Search for the cell housing the specified text and yield its (x, y) center coordinate. 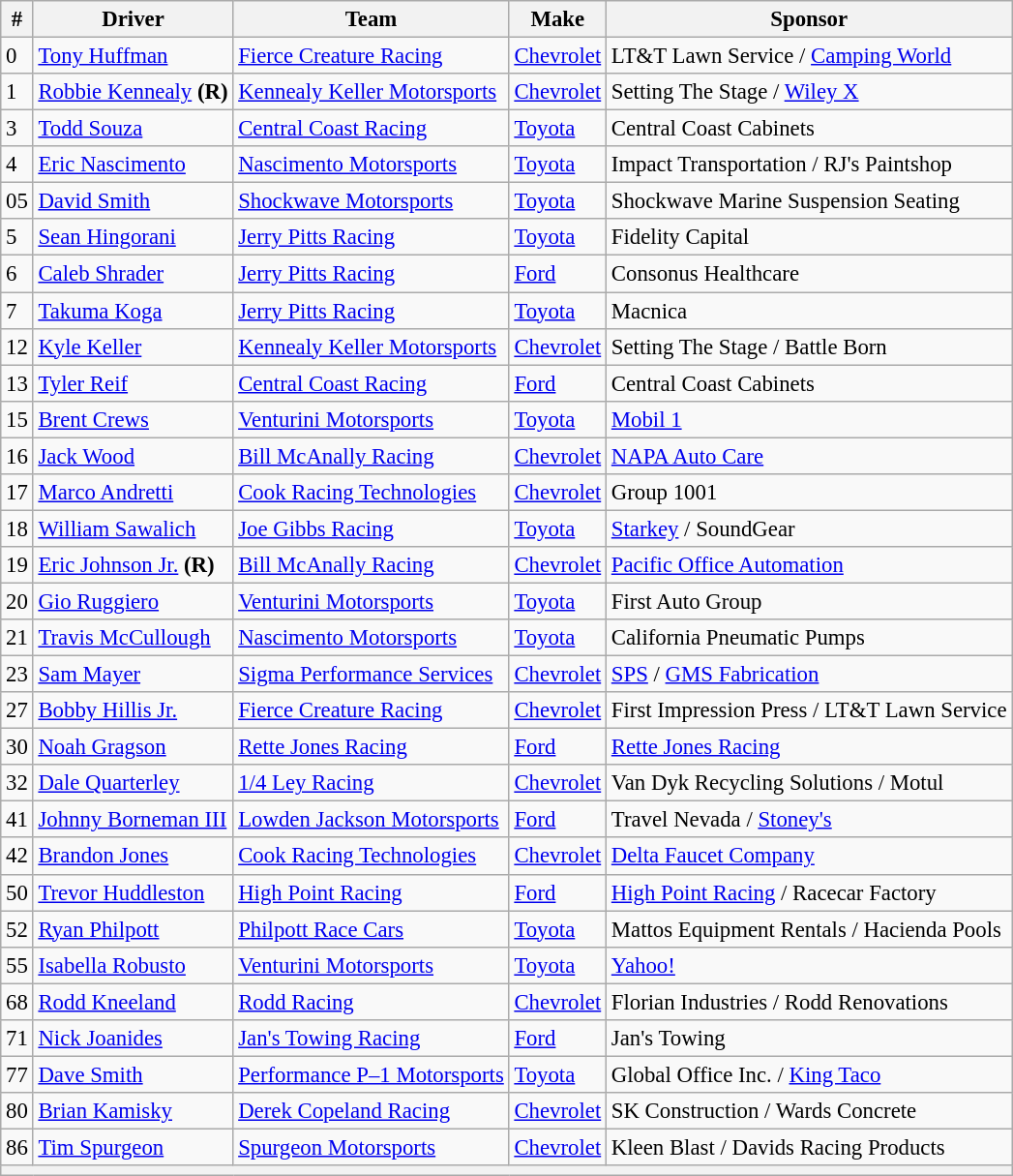
Kyle Keller (134, 347)
Mattos Equipment Rentals / Hacienda Pools (809, 929)
High Point Racing / Racecar Factory (809, 892)
Macnica (809, 311)
High Point Racing (372, 892)
Gio Ruggiero (134, 601)
Sponsor (809, 19)
Brandon Jones (134, 857)
20 (17, 601)
Eric Johnson Jr. (R) (134, 565)
1 (17, 92)
SPS / GMS Fabrication (809, 675)
80 (17, 1111)
Robbie Kennealy (R) (134, 92)
Make (557, 19)
Shockwave Marine Suspension Seating (809, 201)
Kleen Blast / Davids Racing Products (809, 1147)
42 (17, 857)
Isabella Robusto (134, 965)
Sam Mayer (134, 675)
Todd Souza (134, 129)
Setting The Stage / Wiley X (809, 92)
15 (17, 419)
Driver (134, 19)
Impact Transportation / RJ's Paintshop (809, 165)
Tim Spurgeon (134, 1147)
4 (17, 165)
Consonus Healthcare (809, 274)
71 (17, 1039)
0 (17, 56)
Tyler Reif (134, 383)
Performance P–1 Motorsports (372, 1074)
LT&T Lawn Service / Camping World (809, 56)
Rodd Racing (372, 1002)
6 (17, 274)
David Smith (134, 201)
Shockwave Motorsports (372, 201)
Travis McCullough (134, 638)
30 (17, 747)
Noah Gragson (134, 747)
27 (17, 710)
William Sawalich (134, 528)
Global Office Inc. / King Taco (809, 1074)
Joe Gibbs Racing (372, 528)
13 (17, 383)
# (17, 19)
50 (17, 892)
NAPA Auto Care (809, 456)
Florian Industries / Rodd Renovations (809, 1002)
Brian Kamisky (134, 1111)
12 (17, 347)
Team (372, 19)
Setting The Stage / Battle Born (809, 347)
Mobil 1 (809, 419)
23 (17, 675)
21 (17, 638)
32 (17, 783)
Spurgeon Motorsports (372, 1147)
Tony Huffman (134, 56)
Starkey / SoundGear (809, 528)
1/4 Ley Racing (372, 783)
Brent Crews (134, 419)
18 (17, 528)
7 (17, 311)
Group 1001 (809, 493)
Jan's Towing (809, 1039)
Sean Hingorani (134, 237)
52 (17, 929)
16 (17, 456)
Marco Andretti (134, 493)
Fidelity Capital (809, 237)
Van Dyk Recycling Solutions / Motul (809, 783)
3 (17, 129)
Lowden Jackson Motorsports (372, 820)
Dave Smith (134, 1074)
Delta Faucet Company (809, 857)
Takuma Koga (134, 311)
Sigma Performance Services (372, 675)
Johnny Borneman III (134, 820)
Philpott Race Cars (372, 929)
Pacific Office Automation (809, 565)
Bobby Hillis Jr. (134, 710)
First Auto Group (809, 601)
Trevor Huddleston (134, 892)
SK Construction / Wards Concrete (809, 1111)
5 (17, 237)
Yahoo! (809, 965)
05 (17, 201)
Dale Quarterley (134, 783)
55 (17, 965)
Caleb Shrader (134, 274)
17 (17, 493)
First Impression Press / LT&T Lawn Service (809, 710)
19 (17, 565)
Rodd Kneeland (134, 1002)
Ryan Philpott (134, 929)
Jan's Towing Racing (372, 1039)
California Pneumatic Pumps (809, 638)
Derek Copeland Racing (372, 1111)
Nick Joanides (134, 1039)
Eric Nascimento (134, 165)
68 (17, 1002)
86 (17, 1147)
Jack Wood (134, 456)
Travel Nevada / Stoney's (809, 820)
41 (17, 820)
77 (17, 1074)
